Find where the given text appears and provide that cell's center as (x, y) coordinate. 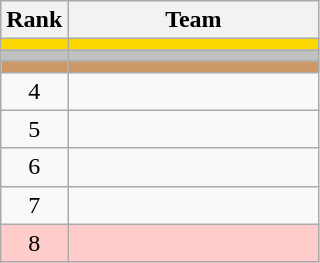
6 (34, 167)
7 (34, 205)
5 (34, 129)
8 (34, 243)
4 (34, 91)
Team (194, 20)
Rank (34, 20)
